Pinpoint the cell where the given text exists, returning its (x, y) midpoint coordinate. 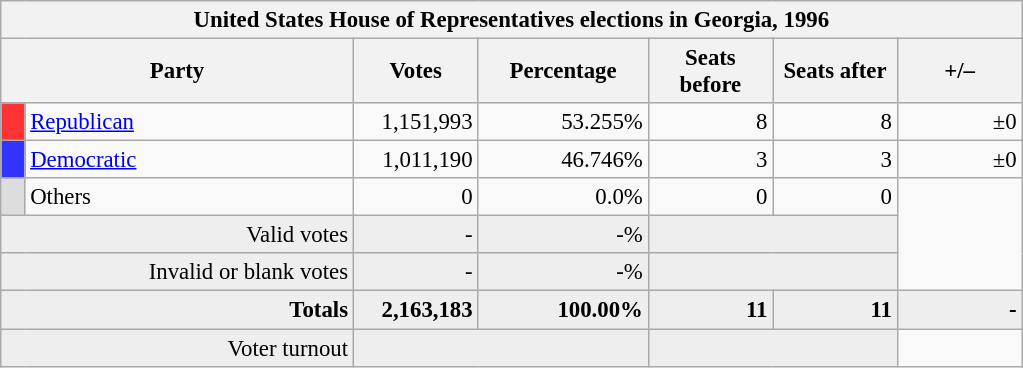
100.00% (563, 310)
United States House of Representatives elections in Georgia, 1996 (512, 20)
Invalid or blank votes (178, 273)
53.255% (563, 122)
46.746% (563, 160)
0.0% (563, 197)
Republican (189, 122)
Percentage (563, 72)
Seats after (836, 72)
1,151,993 (416, 122)
Seats before (710, 72)
1,011,190 (416, 160)
Voter turnout (178, 348)
+/– (960, 72)
Votes (416, 72)
Others (189, 197)
Valid votes (178, 235)
Party (178, 72)
2,163,183 (416, 310)
Democratic (189, 160)
Totals (178, 310)
